Return the [X, Y] coordinate for the center point of the cell that contains the specified text.  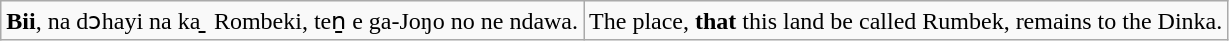
Bii, na dɔhayi na ka ̱ Rombeki, teṉ e ga-Joŋo no ne ndawa. [292, 21]
The place, that this land be called Rumbek, remains to the Dinka. [906, 21]
